Return the (x, y) coordinate for the center point of the cell that contains the specified text.  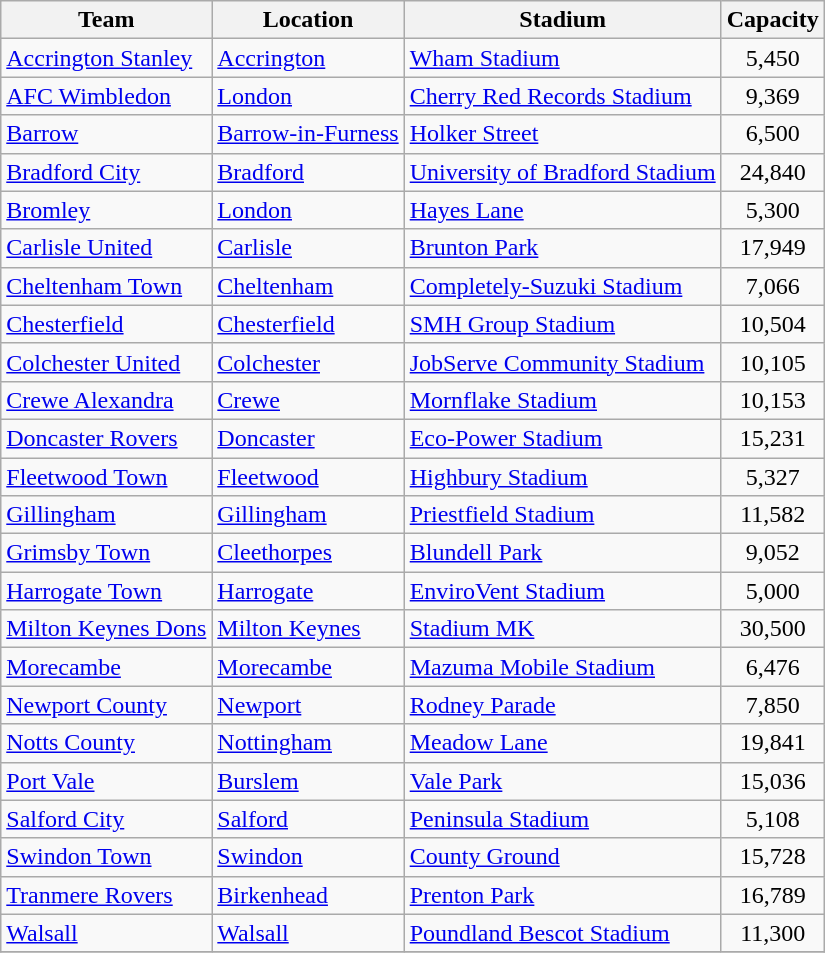
10,153 (772, 400)
Team (106, 20)
Bromley (106, 210)
Capacity (772, 20)
Salford (308, 819)
Colchester United (106, 362)
Stadium MK (562, 629)
5,450 (772, 58)
Tranmere Rovers (106, 895)
Highbury Stadium (562, 477)
9,052 (772, 553)
Meadow Lane (562, 743)
AFC Wimbledon (106, 96)
Brunton Park (562, 248)
Newport County (106, 705)
Newport (308, 705)
17,949 (772, 248)
6,500 (772, 134)
County Ground (562, 857)
15,036 (772, 781)
7,066 (772, 286)
Rodney Parade (562, 705)
Cheltenham Town (106, 286)
15,231 (772, 438)
JobServe Community Stadium (562, 362)
Mornflake Stadium (562, 400)
6,476 (772, 667)
10,504 (772, 324)
Bradford City (106, 172)
Barrow-in-Furness (308, 134)
Blundell Park (562, 553)
Doncaster (308, 438)
Port Vale (106, 781)
Priestfield Stadium (562, 515)
Holker Street (562, 134)
Accrington (308, 58)
15,728 (772, 857)
Eco-Power Stadium (562, 438)
19,841 (772, 743)
Hayes Lane (562, 210)
Carlisle United (106, 248)
Cheltenham (308, 286)
Grimsby Town (106, 553)
5,327 (772, 477)
Nottingham (308, 743)
Swindon (308, 857)
24,840 (772, 172)
30,500 (772, 629)
Accrington Stanley (106, 58)
Swindon Town (106, 857)
Burslem (308, 781)
Cleethorpes (308, 553)
Vale Park (562, 781)
16,789 (772, 895)
Harrogate (308, 591)
Notts County (106, 743)
University of Bradford Stadium (562, 172)
5,300 (772, 210)
11,300 (772, 933)
Bradford (308, 172)
Cherry Red Records Stadium (562, 96)
Crewe Alexandra (106, 400)
Fleetwood Town (106, 477)
Stadium (562, 20)
SMH Group Stadium (562, 324)
Poundland Bescot Stadium (562, 933)
Prenton Park (562, 895)
Peninsula Stadium (562, 819)
Fleetwood (308, 477)
Salford City (106, 819)
Milton Keynes (308, 629)
Milton Keynes Dons (106, 629)
7,850 (772, 705)
Harrogate Town (106, 591)
Carlisle (308, 248)
9,369 (772, 96)
Colchester (308, 362)
5,000 (772, 591)
Location (308, 20)
Mazuma Mobile Stadium (562, 667)
Wham Stadium (562, 58)
EnviroVent Stadium (562, 591)
5,108 (772, 819)
Crewe (308, 400)
Completely-Suzuki Stadium (562, 286)
Birkenhead (308, 895)
Doncaster Rovers (106, 438)
10,105 (772, 362)
11,582 (772, 515)
Barrow (106, 134)
